Return the [x, y] coordinate for the center point of the cell that contains the specified text.  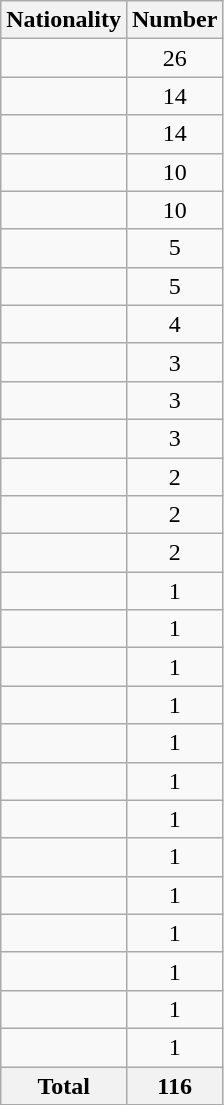
Nationality [64, 20]
4 [174, 324]
26 [174, 58]
Total [64, 1085]
116 [174, 1085]
Number [174, 20]
